Return the [X, Y] coordinate for the center point of the cell that contains the specified text.  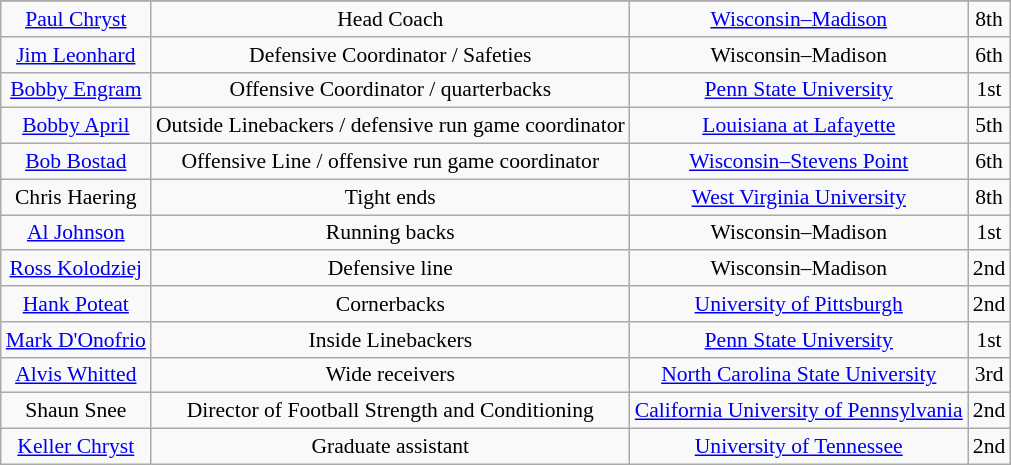
Inside Linebackers [390, 340]
Shaun Snee [76, 411]
Al Johnson [76, 233]
Outside Linebackers / defensive run game coordinator [390, 126]
Offensive Coordinator / quarterbacks [390, 90]
University of Tennessee [799, 447]
Hank Poteat [76, 304]
Wide receivers [390, 375]
Ross Kolodziej [76, 269]
Head Coach [390, 19]
Director of Football Strength and Conditioning [390, 411]
Keller Chryst [76, 447]
Defensive line [390, 269]
Louisiana at Lafayette [799, 126]
3rd [990, 375]
Mark D'Onofrio [76, 340]
West Virginia University [799, 197]
Bobby Engram [76, 90]
Bobby April [76, 126]
Cornerbacks [390, 304]
California University of Pennsylvania [799, 411]
Bob Bostad [76, 162]
Chris Haering [76, 197]
Wisconsin–Stevens Point [799, 162]
Jim Leonhard [76, 55]
Defensive Coordinator / Safeties [390, 55]
Running backs [390, 233]
Tight ends [390, 197]
North Carolina State University [799, 375]
Graduate assistant [390, 447]
Alvis Whitted [76, 375]
Paul Chryst [76, 19]
5th [990, 126]
Offensive Line / offensive run game coordinator [390, 162]
University of Pittsburgh [799, 304]
